Return the [X, Y] coordinate for the center point of the cell that contains the specified text.  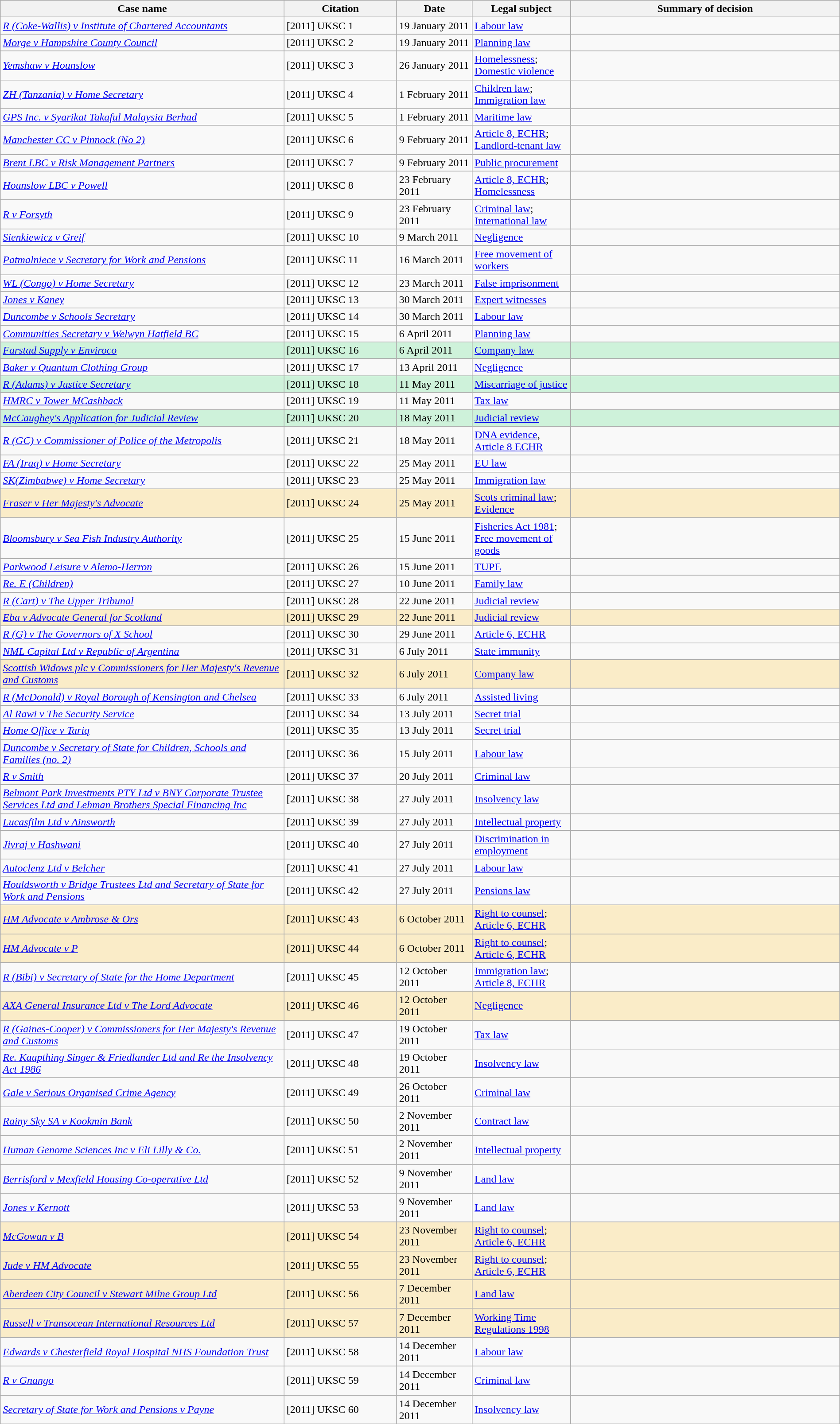
Belmont Park Investments PTY Ltd v BNY Corporate Trustee Services Ltd and Lehman Brothers Special Financing Inc [142, 799]
Bloomsbury v Sea Fish Industry Authority [142, 538]
[2011] UKSC 50 [340, 1121]
[2011] UKSC 36 [340, 753]
Communities Secretary v Welwyn Hatfield BC [142, 334]
[2011] UKSC 41 [340, 868]
GPS Inc. v Syarikat Takaful Malaysia Berhad [142, 117]
[2011] UKSC 6 [340, 140]
[2011] UKSC 11 [340, 260]
Article 8, ECHR; Homelessness [521, 185]
[2011] UKSC 55 [340, 1265]
[2011] UKSC 23 [340, 480]
[2011] UKSC 51 [340, 1150]
[2011] UKSC 39 [340, 822]
R (Coke-Wallis) v Institute of Chartered Accountants [142, 26]
[2011] UKSC 1 [340, 26]
Date [434, 9]
[2011] UKSC 26 [340, 567]
EU law [521, 463]
R (McDonald) v Royal Borough of Kensington and Chelsea [142, 697]
Public procurement [521, 163]
[2011] UKSC 14 [340, 317]
Case name [142, 9]
Yemshaw v Hounslow [142, 66]
R (Cart) v The Upper Tribunal [142, 600]
Jones v Kaney [142, 300]
[2011] UKSC 56 [340, 1294]
SK(Zimbabwe) v Home Secretary [142, 480]
20 July 2011 [434, 776]
Family law [521, 584]
Re. Kaupthing Singer & Friedlander Ltd and Re the Insolvency Act 1986 [142, 1063]
R v Smith [142, 776]
Baker v Quantum Clothing Group [142, 367]
HMRC v Tower MCashback [142, 401]
R (GC) v Commissioner of Police of the Metropolis [142, 440]
DNA evidence, Article 8 ECHR [521, 440]
Lucasfilm Ltd v Ainsworth [142, 822]
Home Office v Tariq [142, 731]
Immigration law [521, 480]
R v Forsyth [142, 214]
[2011] UKSC 15 [340, 334]
Russell v Transocean International Resources Ltd [142, 1323]
State immunity [521, 651]
False imprisonment [521, 283]
Expert witnesses [521, 300]
[2011] UKSC 20 [340, 418]
R v Gnango [142, 1381]
23 March 2011 [434, 283]
Brent LBC v Risk Management Partners [142, 163]
[2011] UKSC 25 [340, 538]
NML Capital Ltd v Republic of Argentina [142, 651]
Legal subject [521, 9]
Patmalniece v Secretary for Work and Pensions [142, 260]
[2011] UKSC 19 [340, 401]
[2011] UKSC 28 [340, 600]
[2011] UKSC 49 [340, 1093]
[2011] UKSC 58 [340, 1351]
[2011] UKSC 12 [340, 283]
[2011] UKSC 22 [340, 463]
[2011] UKSC 60 [340, 1409]
Jivraj v Hashwani [142, 844]
Criminal law; International law [521, 214]
[2011] UKSC 18 [340, 384]
R (G) v The Governors of X School [142, 634]
[2011] UKSC 10 [340, 237]
Miscarriage of justice [521, 384]
Gale v Serious Organised Crime Agency [142, 1093]
Scots criminal law; Evidence [521, 503]
[2011] UKSC 42 [340, 891]
[2011] UKSC 21 [340, 440]
Al Rawi v The Security Service [142, 714]
[2011] UKSC 33 [340, 697]
Contract law [521, 1121]
[2011] UKSC 4 [340, 94]
Jones v Kernott [142, 1208]
Eba v Advocate General for Scotland [142, 618]
9 March 2011 [434, 237]
Sienkiewicz v Greif [142, 237]
[2011] UKSC 35 [340, 731]
[2011] UKSC 5 [340, 117]
Human Genome Sciences Inc v Eli Lilly & Co. [142, 1150]
McGowan v B [142, 1236]
[2011] UKSC 34 [340, 714]
Children law; Immigration law [521, 94]
[2011] UKSC 7 [340, 163]
10 June 2011 [434, 584]
Assisted living [521, 697]
[2011] UKSC 45 [340, 977]
R (Bibi) v Secretary of State for the Home Department [142, 977]
Manchester CC v Pinnock (No 2) [142, 140]
[2011] UKSC 13 [340, 300]
HM Advocate v P [142, 948]
[2011] UKSC 17 [340, 367]
[2011] UKSC 54 [340, 1236]
[2011] UKSC 32 [340, 674]
13 April 2011 [434, 367]
[2011] UKSC 38 [340, 799]
[2011] UKSC 31 [340, 651]
[2011] UKSC 40 [340, 844]
Article 6, ECHR [521, 634]
[2011] UKSC 24 [340, 503]
[2011] UKSC 52 [340, 1179]
Re. E (Children) [142, 584]
Berrisford v Mexfield Housing Co-operative Ltd [142, 1179]
TUPE [521, 567]
Secretary of State for Work and Pensions v Payne [142, 1409]
Summary of decision [705, 9]
[2011] UKSC 30 [340, 634]
29 June 2011 [434, 634]
Farstad Supply v Enviroco [142, 350]
Hounslow LBC v Powell [142, 185]
16 March 2011 [434, 260]
[2011] UKSC 27 [340, 584]
[2011] UKSC 46 [340, 1006]
FA (Iraq) v Home Secretary [142, 463]
Pensions law [521, 891]
McCaughey's Application for Judicial Review [142, 418]
[2011] UKSC 16 [340, 350]
[2011] UKSC 59 [340, 1381]
Scottish Widows plc v Commissioners for Her Majesty's Revenue and Customs [142, 674]
Immigration law; Article 8, ECHR [521, 977]
26 October 2011 [434, 1093]
Houldsworth v Bridge Trustees Ltd and Secretary of State for Work and Pensions [142, 891]
Free movement of workers [521, 260]
Maritime law [521, 117]
Fraser v Her Majesty's Advocate [142, 503]
Duncombe v Schools Secretary [142, 317]
[2011] UKSC 47 [340, 1035]
[2011] UKSC 53 [340, 1208]
[2011] UKSC 37 [340, 776]
15 July 2011 [434, 753]
[2011] UKSC 29 [340, 618]
Morge v Hampshire County Council [142, 43]
[2011] UKSC 48 [340, 1063]
Aberdeen City Council v Stewart Milne Group Ltd [142, 1294]
Rainy Sky SA v Kookmin Bank [142, 1121]
Edwards v Chesterfield Royal Hospital NHS Foundation Trust [142, 1351]
Duncombe v Secretary of State for Children, Schools and Families (no. 2) [142, 753]
[2011] UKSC 44 [340, 948]
Article 8, ECHR; Landlord-tenant law [521, 140]
Parkwood Leisure v Alemo-Herron [142, 567]
AXA General Insurance Ltd v The Lord Advocate [142, 1006]
R (Adams) v Justice Secretary [142, 384]
ZH (Tanzania) v Home Secretary [142, 94]
HM Advocate v Ambrose & Ors [142, 919]
Discrimination in employment [521, 844]
Autoclenz Ltd v Belcher [142, 868]
Fisheries Act 1981; Free movement of goods [521, 538]
[2011] UKSC 43 [340, 919]
[2011] UKSC 2 [340, 43]
Working Time Regulations 1998 [521, 1323]
Citation [340, 9]
[2011] UKSC 8 [340, 185]
WL (Congo) v Home Secretary [142, 283]
[2011] UKSC 57 [340, 1323]
R (Gaines-Cooper) v Commissioners for Her Majesty's Revenue and Customs [142, 1035]
Jude v HM Advocate [142, 1265]
26 January 2011 [434, 66]
[2011] UKSC 9 [340, 214]
[2011] UKSC 3 [340, 66]
Homelessness; Domestic violence [521, 66]
